Locate the cell with the specified text and output its [x, y] center coordinate. 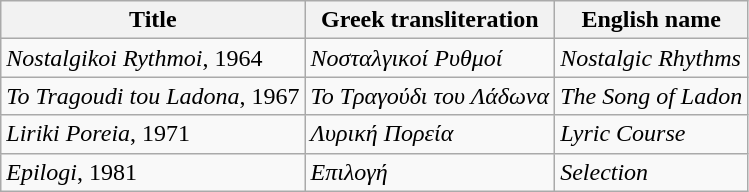
English name [652, 20]
Λυρική Πορεία [430, 134]
Νοσταλγικοί Ρυθμοί [430, 58]
Greek transliteration [430, 20]
Liriki Poreia, 1971 [153, 134]
Lyric Course [652, 134]
Επιλογή [430, 172]
Nostalgic Rhythms [652, 58]
Το Τραγούδι του Λάδωνα [430, 96]
Epilogi, 1981 [153, 172]
Selection [652, 172]
Nostalgikoi Rythmoi, 1964 [153, 58]
Title [153, 20]
The Song of Ladon [652, 96]
To Tragoudi tou Ladona, 1967 [153, 96]
